For the text-containing cell, return its midpoint in [X, Y] coordinate format. 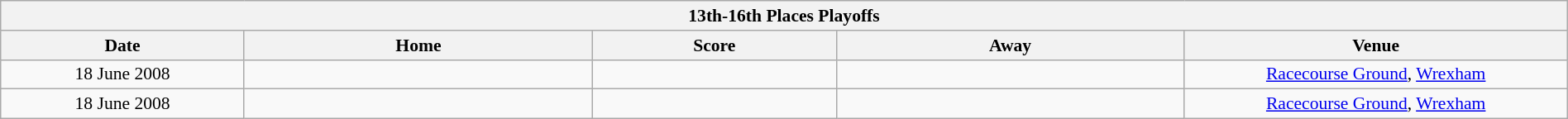
Venue [1376, 45]
Score [715, 45]
Home [418, 45]
Date [122, 45]
Away [1011, 45]
13th-16th Places Playoffs [784, 16]
